Locate the cell with the specified text and output its [X, Y] center coordinate. 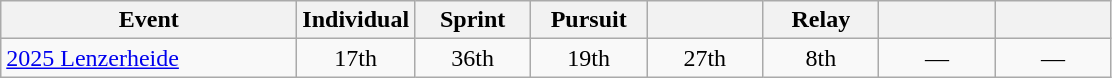
17th [356, 58]
Pursuit [589, 20]
27th [705, 58]
19th [589, 58]
2025 Lenzerheide [149, 58]
36th [473, 58]
8th [821, 58]
Sprint [473, 20]
Relay [821, 20]
Event [149, 20]
Individual [356, 20]
